Determine the (x, y) coordinate at the center of the cell enclosing the given text.  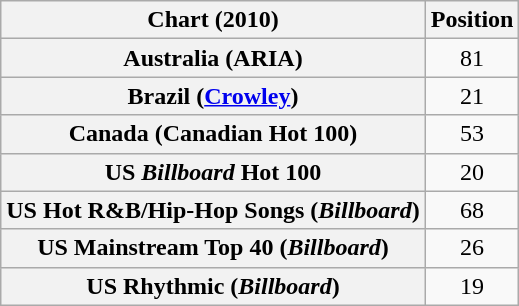
81 (472, 58)
Canada (Canadian Hot 100) (213, 134)
US Billboard Hot 100 (213, 172)
US Rhythmic (Billboard) (213, 286)
Chart (2010) (213, 20)
21 (472, 96)
26 (472, 248)
68 (472, 210)
53 (472, 134)
Brazil (Crowley) (213, 96)
US Hot R&B/Hip-Hop Songs (Billboard) (213, 210)
19 (472, 286)
Position (472, 20)
20 (472, 172)
US Mainstream Top 40 (Billboard) (213, 248)
Australia (ARIA) (213, 58)
